Determine the (x, y) coordinate at the center of the cell enclosing the given text.  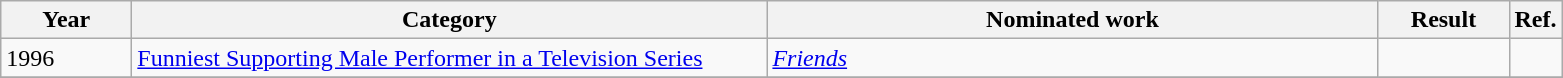
Nominated work (1072, 20)
Result (1444, 20)
Friends (1072, 58)
Category (450, 20)
1996 (66, 58)
Funniest Supporting Male Performer in a Television Series (450, 58)
Year (66, 20)
Ref. (1536, 20)
